Extract the (X, Y) coordinate from the center of the cell holding the provided text.  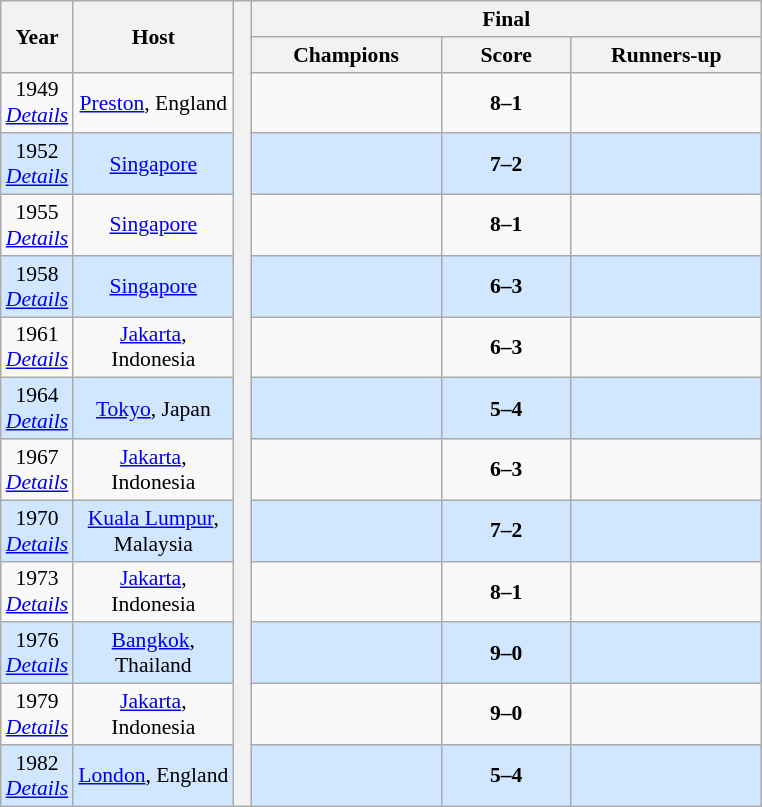
1979Details (37, 714)
Final (506, 19)
1976Details (37, 654)
1958Details (37, 286)
Runners-up (666, 55)
1952Details (37, 164)
Champions (346, 55)
1970Details (37, 530)
1973Details (37, 592)
Tokyo, Japan (153, 408)
1955Details (37, 226)
Year (37, 36)
1964Details (37, 408)
Bangkok, Thailand (153, 654)
1982Details (37, 776)
London, England (153, 776)
Score (506, 55)
1961Details (37, 348)
1949Details (37, 102)
1967Details (37, 470)
Kuala Lumpur, Malaysia (153, 530)
Preston, England (153, 102)
Host (153, 36)
